Provide the [x, y] coordinate of the cell's center where the given text is located.  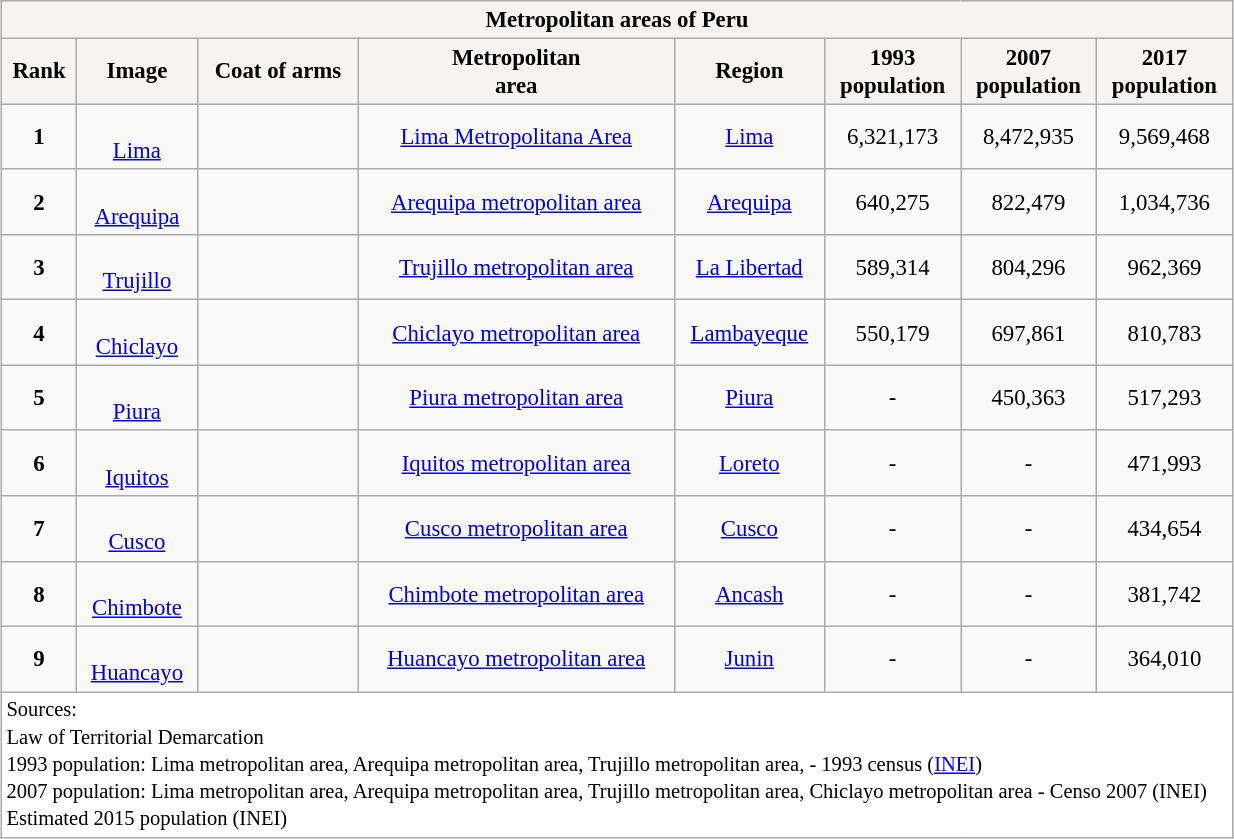
La Libertad [750, 268]
9 [40, 658]
Junin [750, 658]
697,861 [1028, 332]
Chiclayo [136, 332]
589,314 [893, 268]
Huancayo metropolitan area [516, 658]
1993population [893, 72]
Coat of arms [278, 72]
Chimbote metropolitan area [516, 594]
Lambayeque [750, 332]
Iquitos [136, 462]
Ancash [750, 594]
2007population [1028, 72]
Iquitos metropolitan area [516, 462]
Rank [40, 72]
Arequipa metropolitan area [516, 202]
3 [40, 268]
8,472,935 [1028, 136]
450,363 [1028, 398]
Cusco metropolitan area [516, 528]
2017 population [1164, 72]
1 [40, 136]
Huancayo [136, 658]
804,296 [1028, 268]
6 [40, 462]
Trujillo metropolitan area [516, 268]
Image [136, 72]
640,275 [893, 202]
Chimbote [136, 594]
Loreto [750, 462]
550,179 [893, 332]
810,783 [1164, 332]
Piura metropolitan area [516, 398]
962,369 [1164, 268]
517,293 [1164, 398]
822,479 [1028, 202]
Chiclayo metropolitan area [516, 332]
Lima Metropolitana Area [516, 136]
2 [40, 202]
4 [40, 332]
Trujillo [136, 268]
5 [40, 398]
471,993 [1164, 462]
381,742 [1164, 594]
1,034,736 [1164, 202]
Region [750, 72]
434,654 [1164, 528]
Metropolitan area [516, 72]
364,010 [1164, 658]
8 [40, 594]
9,569,468 [1164, 136]
Metropolitan areas of Peru [618, 20]
7 [40, 528]
6,321,173 [893, 136]
